Return (x, y) of the center of cell containing provided text 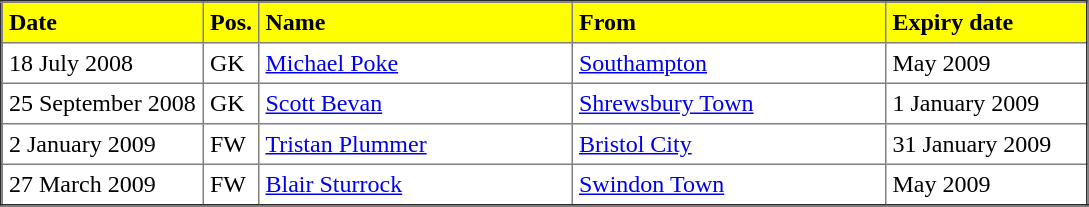
27 March 2009 (103, 184)
Blair Sturrock (416, 184)
Scott Bevan (416, 103)
Name (416, 22)
18 July 2008 (103, 63)
Date (103, 22)
Pos. (231, 22)
Tristan Plummer (416, 144)
Bristol City (729, 144)
Swindon Town (729, 184)
2 January 2009 (103, 144)
From (729, 22)
1 January 2009 (987, 103)
31 January 2009 (987, 144)
Expiry date (987, 22)
Shrewsbury Town (729, 103)
Southampton (729, 63)
25 September 2008 (103, 103)
Michael Poke (416, 63)
